Detect which cell encompasses the target text, then output its [X, Y] center coordinate. 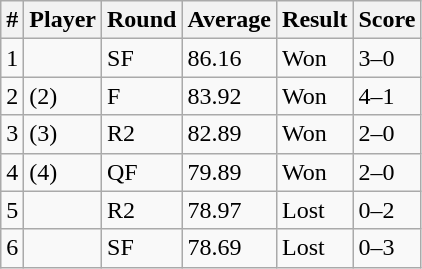
Round [142, 20]
4 [12, 172]
3 [12, 134]
0–2 [387, 210]
(3) [63, 134]
3–0 [387, 58]
6 [12, 248]
79.89 [230, 172]
(2) [63, 96]
78.69 [230, 248]
5 [12, 210]
Result [315, 20]
0–3 [387, 248]
F [142, 96]
# [12, 20]
4–1 [387, 96]
Average [230, 20]
Player [63, 20]
83.92 [230, 96]
82.89 [230, 134]
(4) [63, 172]
QF [142, 172]
78.97 [230, 210]
2 [12, 96]
1 [12, 58]
86.16 [230, 58]
Score [387, 20]
